Detect which cell encompasses the target text, then output its (X, Y) center coordinate. 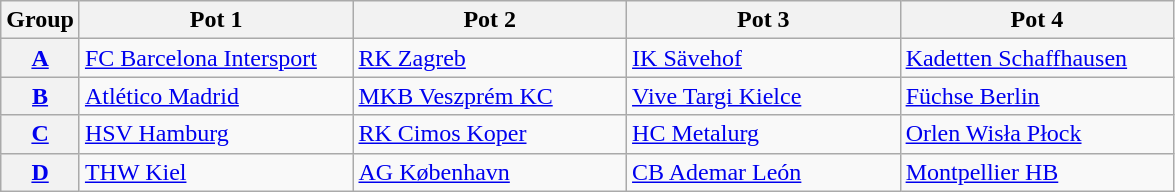
RK Zagreb (490, 58)
Atlético Madrid (216, 96)
Pot 2 (490, 20)
A (40, 58)
MKB Veszprém KC (490, 96)
THW Kiel (216, 172)
CB Ademar León (764, 172)
FC Barcelona Intersport (216, 58)
Vive Targi Kielce (764, 96)
Kadetten Schaffhausen (1037, 58)
Orlen Wisła Płock (1037, 134)
HC Metalurg (764, 134)
IK Sävehof (764, 58)
Montpellier HB (1037, 172)
D (40, 172)
Pot 1 (216, 20)
Pot 4 (1037, 20)
C (40, 134)
HSV Hamburg (216, 134)
B (40, 96)
Pot 3 (764, 20)
AG København (490, 172)
RK Cimos Koper (490, 134)
Füchse Berlin (1037, 96)
Group (40, 20)
